Capture the cell that displays the provided text and extract its [x, y] central coordinate. 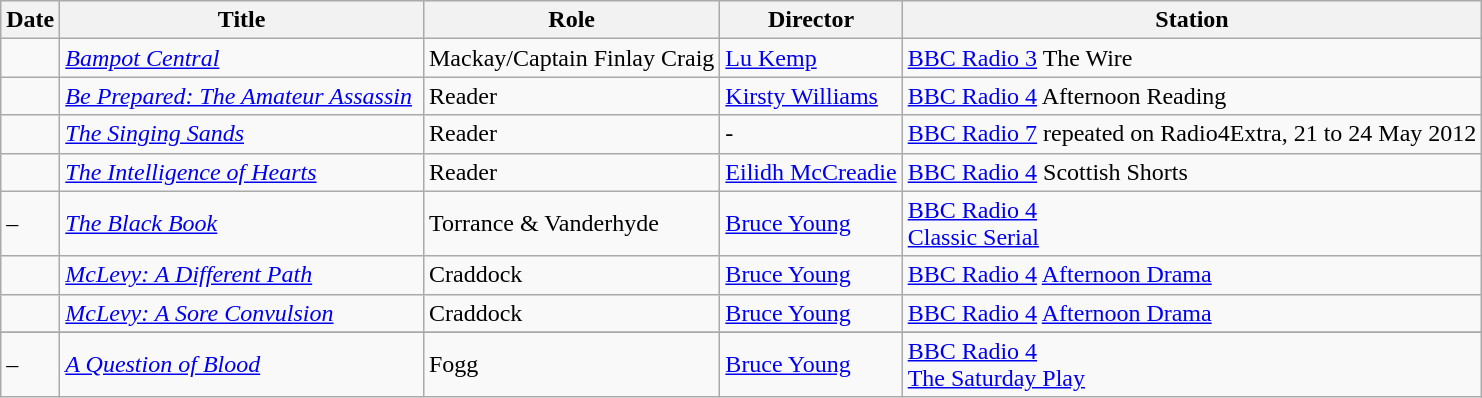
McLevy: A Sore Convulsion [242, 313]
Eilidh McCreadie [811, 172]
The Singing Sands [242, 134]
- [811, 134]
Fogg [571, 364]
Torrance & Vanderhyde [571, 224]
Station [1192, 20]
Be Prepared: The Amateur Assassin [242, 96]
Director [811, 20]
Kirsty Williams [811, 96]
A Question of Blood [242, 364]
The Intelligence of Hearts [242, 172]
BBC Radio 3 The Wire [1192, 58]
BBC Radio 4 Afternoon Reading [1192, 96]
BBC Radio 4Classic Serial [1192, 224]
McLevy: A Different Path [242, 275]
BBC Radio 4 Scottish Shorts [1192, 172]
Lu Kemp [811, 58]
Date [30, 20]
BBC Radio 4The Saturday Play [1192, 364]
Role [571, 20]
Mackay/Captain Finlay Craig [571, 58]
Title [242, 20]
BBC Radio 7 repeated on Radio4Extra, 21 to 24 May 2012 [1192, 134]
Bampot Central [242, 58]
The Black Book [242, 224]
